Capture the cell that displays the provided text and extract its [x, y] central coordinate. 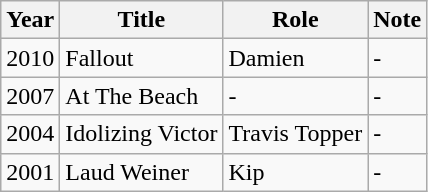
Damien [296, 58]
Note [398, 20]
Travis Topper [296, 134]
Fallout [142, 58]
2004 [30, 134]
Role [296, 20]
Kip [296, 172]
Year [30, 20]
2010 [30, 58]
Laud Weiner [142, 172]
Idolizing Victor [142, 134]
At The Beach [142, 96]
2007 [30, 96]
Title [142, 20]
2001 [30, 172]
